Pinpoint the cell where the given text exists, returning its (x, y) midpoint coordinate. 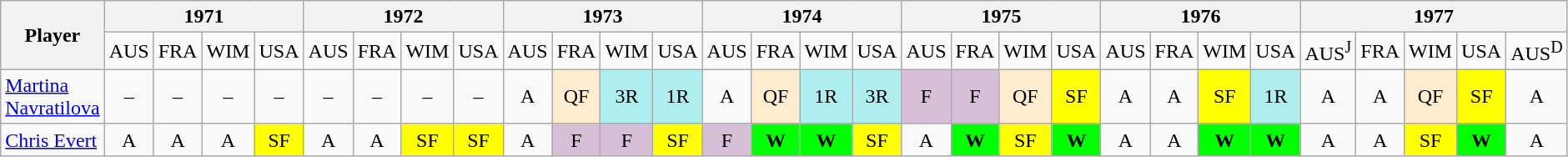
1973 (602, 17)
AUSD (1537, 52)
1971 (204, 17)
1977 (1434, 17)
Player (53, 35)
AUSJ (1328, 52)
1976 (1201, 17)
Martina Navratilova (53, 97)
1972 (404, 17)
Chris Evert (53, 139)
1974 (802, 17)
1975 (1001, 17)
